Provide the [x, y] coordinate of the cell's center where the given text is located.  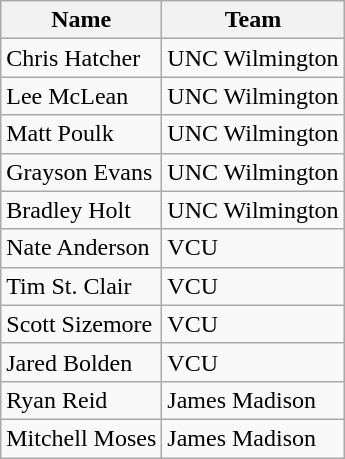
Scott Sizemore [82, 324]
Grayson Evans [82, 172]
Tim St. Clair [82, 286]
Jared Bolden [82, 362]
Nate Anderson [82, 248]
Chris Hatcher [82, 58]
Mitchell Moses [82, 438]
Lee McLean [82, 96]
Bradley Holt [82, 210]
Team [253, 20]
Ryan Reid [82, 400]
Matt Poulk [82, 134]
Name [82, 20]
